Provide the [x, y] coordinate of the cell's center where the given text is located.  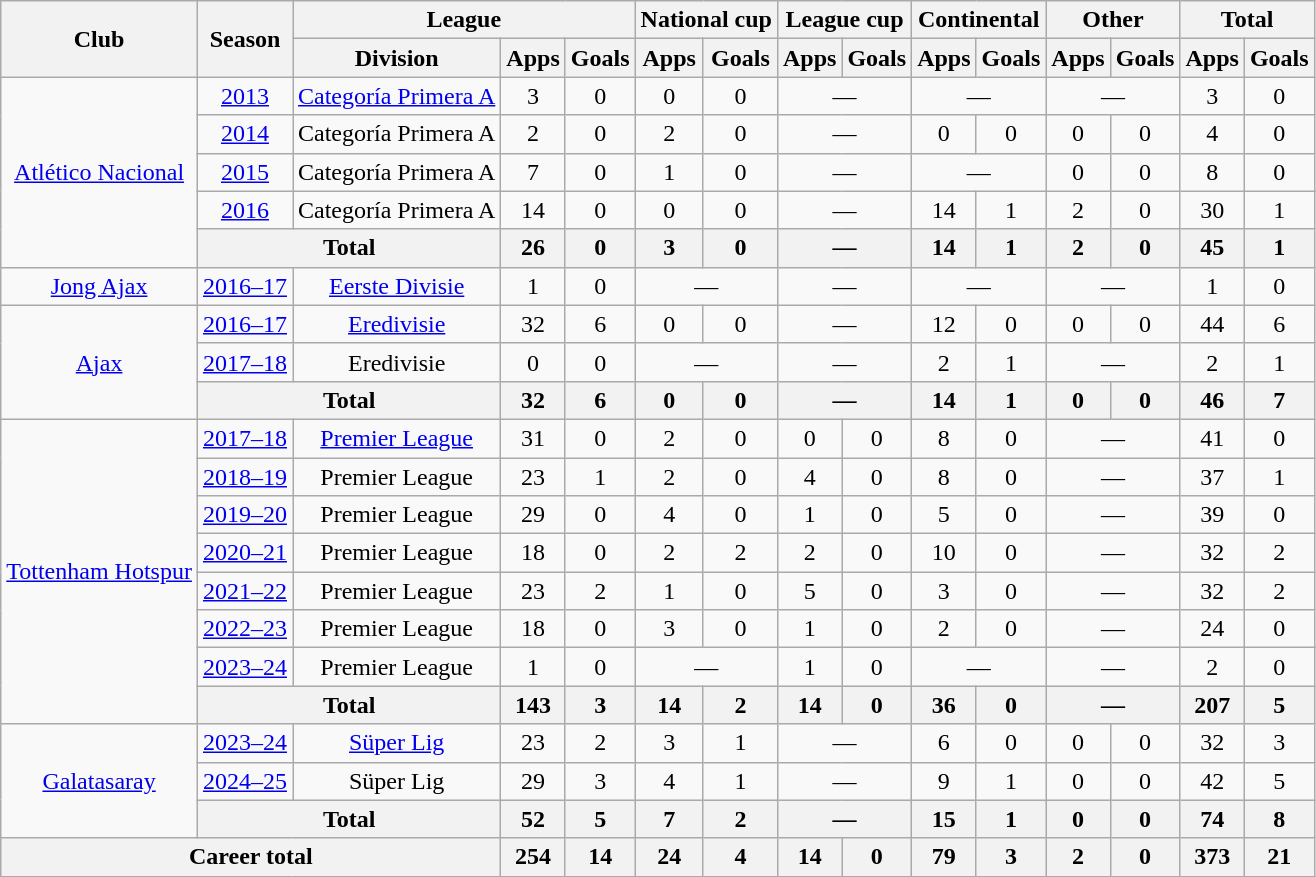
2015 [244, 172]
Division [396, 58]
Career total [251, 857]
12 [944, 324]
2020–21 [244, 553]
League cup [844, 20]
Ajax [100, 362]
2022–23 [244, 629]
Club [100, 39]
2014 [244, 134]
373 [1212, 857]
37 [1212, 477]
2021–22 [244, 591]
2018–19 [244, 477]
31 [533, 438]
Atlético Nacional [100, 172]
143 [533, 705]
254 [533, 857]
2016 [244, 210]
36 [944, 705]
26 [533, 248]
Continental [979, 20]
2019–20 [244, 515]
46 [1212, 400]
League [464, 20]
Tottenham Hotspur [100, 571]
2024–25 [244, 781]
Season [244, 39]
Galatasaray [100, 781]
30 [1212, 210]
15 [944, 819]
9 [944, 781]
39 [1212, 515]
52 [533, 819]
Jong Ajax [100, 286]
Other [1113, 20]
207 [1212, 705]
44 [1212, 324]
41 [1212, 438]
42 [1212, 781]
21 [1279, 857]
National cup [706, 20]
45 [1212, 248]
74 [1212, 819]
10 [944, 553]
2013 [244, 96]
Eerste Divisie [396, 286]
79 [944, 857]
